Determine the [X, Y] coordinate at the center of the cell enclosing the given text.  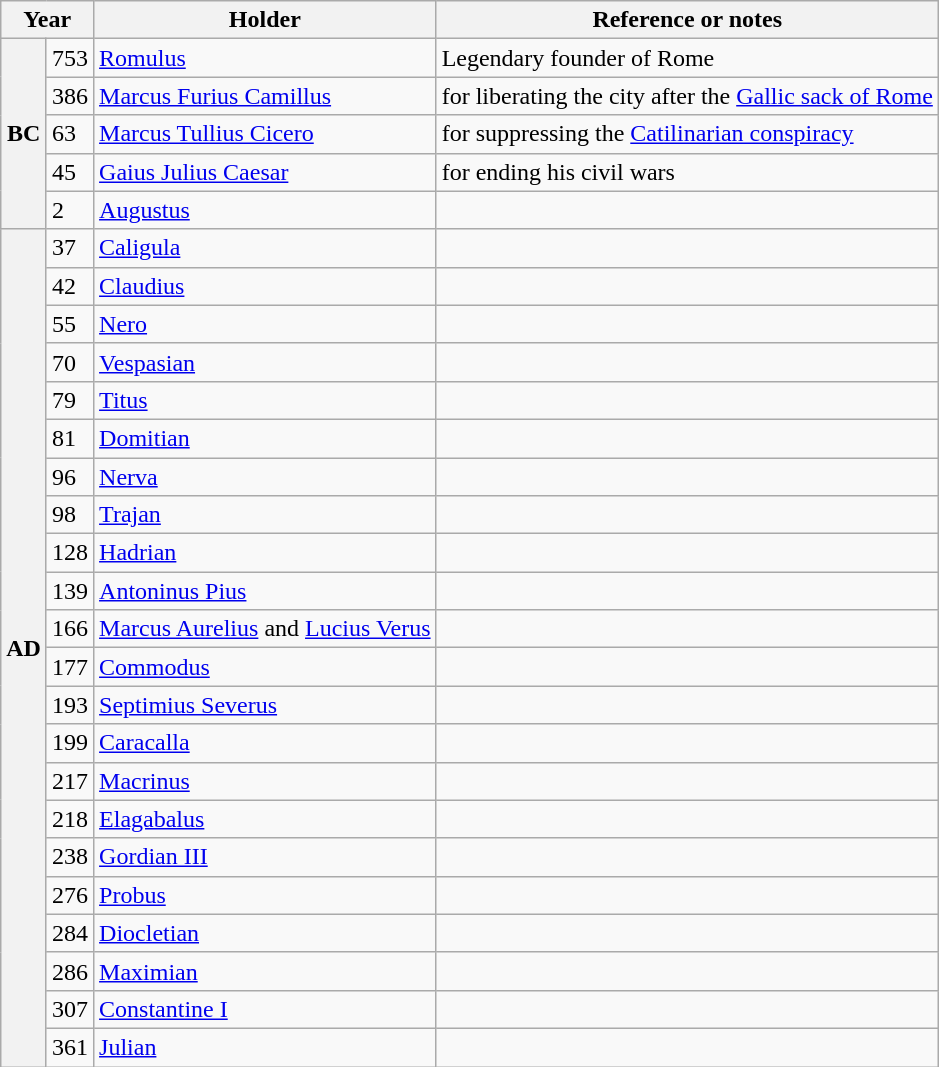
42 [70, 286]
193 [70, 705]
Year [48, 20]
98 [70, 515]
70 [70, 362]
Marcus Tullius Cicero [266, 134]
139 [70, 591]
128 [70, 553]
Constantine I [266, 1009]
199 [70, 743]
Holder [266, 20]
Nerva [266, 477]
Julian [266, 1047]
166 [70, 629]
Antoninus Pius [266, 591]
Romulus [266, 58]
Legendary founder of Rome [687, 58]
753 [70, 58]
276 [70, 895]
45 [70, 172]
37 [70, 248]
for ending his civil wars [687, 172]
Septimius Severus [266, 705]
Augustus [266, 210]
Vespasian [266, 362]
361 [70, 1047]
BC [24, 134]
Maximian [266, 971]
Trajan [266, 515]
Caligula [266, 248]
Domitian [266, 438]
55 [70, 324]
79 [70, 400]
Caracalla [266, 743]
Diocletian [266, 933]
Marcus Furius Camillus [266, 96]
63 [70, 134]
for liberating the city after the Gallic sack of Rome [687, 96]
Macrinus [266, 781]
AD [24, 648]
Gaius Julius Caesar [266, 172]
Titus [266, 400]
Gordian III [266, 857]
238 [70, 857]
96 [70, 477]
Marcus Aurelius and Lucius Verus [266, 629]
307 [70, 1009]
81 [70, 438]
Claudius [266, 286]
Elagabalus [266, 819]
for suppressing the Catilinarian conspiracy [687, 134]
Hadrian [266, 553]
Probus [266, 895]
284 [70, 933]
286 [70, 971]
218 [70, 819]
386 [70, 96]
217 [70, 781]
177 [70, 667]
2 [70, 210]
Nero [266, 324]
Commodus [266, 667]
Reference or notes [687, 20]
